Extract the (x, y) coordinate from the center of the cell holding the provided text.  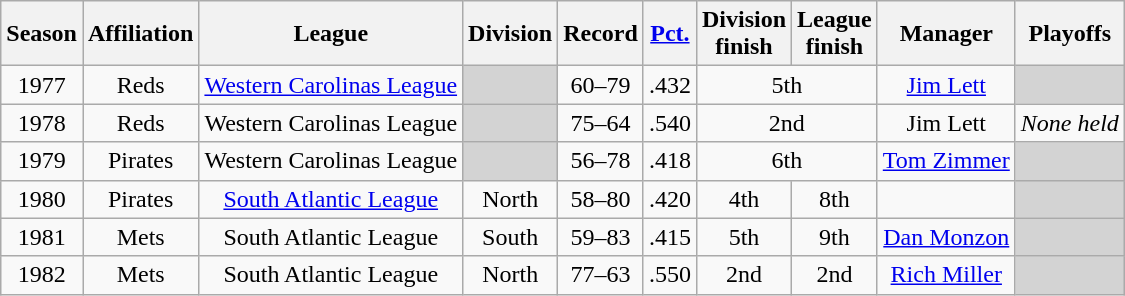
4th (744, 199)
1982 (42, 275)
9th (835, 237)
1978 (42, 123)
Playoffs (1070, 34)
.550 (670, 275)
.415 (670, 237)
League (331, 34)
58–80 (601, 199)
1980 (42, 199)
Affiliation (140, 34)
Divisionfinish (744, 34)
Division (510, 34)
Dan Monzon (946, 237)
1977 (42, 85)
.432 (670, 85)
59–83 (601, 237)
75–64 (601, 123)
60–79 (601, 85)
Tom Zimmer (946, 161)
Rich Miller (946, 275)
South (510, 237)
Manager (946, 34)
None held (1070, 123)
.418 (670, 161)
.540 (670, 123)
1981 (42, 237)
.420 (670, 199)
6th (786, 161)
1979 (42, 161)
56–78 (601, 161)
Record (601, 34)
Pct. (670, 34)
Leaguefinish (835, 34)
77–63 (601, 275)
Season (42, 34)
8th (835, 199)
